Provide the (x, y) coordinate of the cell's center where the given text is located.  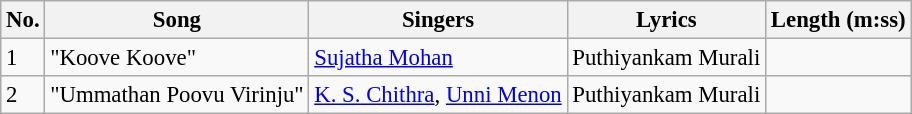
Song (177, 20)
Sujatha Mohan (438, 58)
"Koove Koove" (177, 58)
Singers (438, 20)
Length (m:ss) (838, 20)
"Ummathan Poovu Virinju" (177, 95)
Lyrics (666, 20)
1 (23, 58)
No. (23, 20)
2 (23, 95)
K. S. Chithra, Unni Menon (438, 95)
